Search for the cell housing the specified text and yield its (x, y) center coordinate. 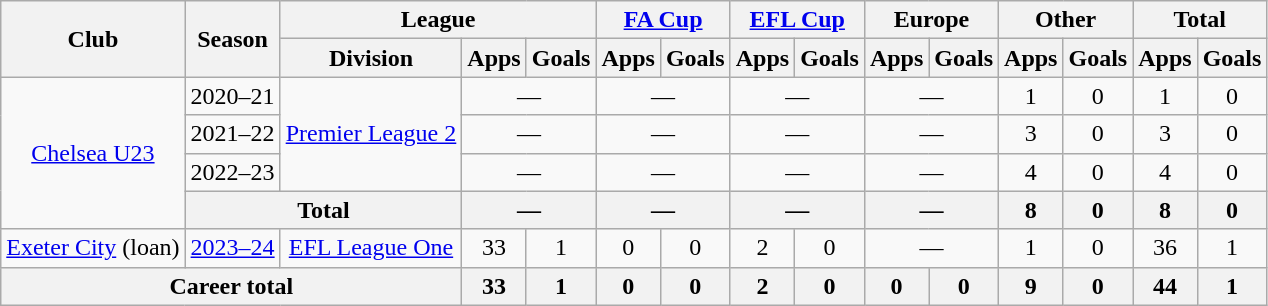
Chelsea U23 (93, 153)
Division (371, 58)
FA Cup (663, 20)
Club (93, 39)
Career total (232, 286)
Premier League 2 (371, 134)
44 (1165, 286)
2021–22 (232, 134)
36 (1165, 248)
2022–23 (232, 172)
Other (1066, 20)
9 (1031, 286)
EFL League One (371, 248)
Exeter City (loan) (93, 248)
EFL Cup (797, 20)
2023–24 (232, 248)
Europe (931, 20)
League (438, 20)
2020–21 (232, 96)
Season (232, 39)
